Output the (x, y) coordinate of the center of the cell containing the given text.  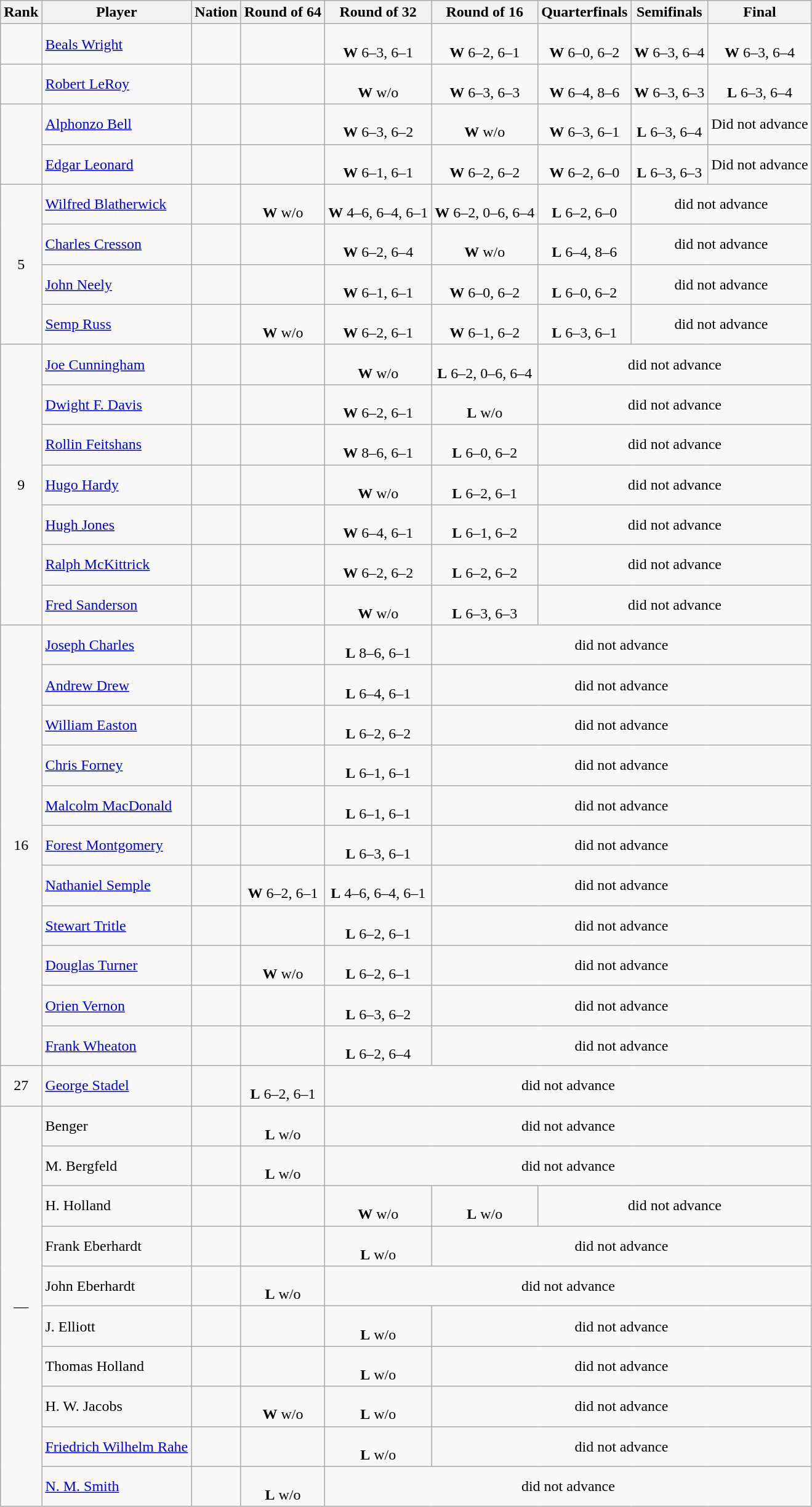
Forest Montgomery (117, 845)
H. Holland (117, 1206)
Hugh Jones (117, 525)
W 6–1, 6–2 (485, 324)
27 (21, 1085)
Rank (21, 12)
J. Elliott (117, 1327)
Friedrich Wilhelm Rahe (117, 1446)
Orien Vernon (117, 1005)
Nathaniel Semple (117, 886)
William Easton (117, 725)
L 6–1, 6–2 (485, 525)
5 (21, 264)
Player (117, 12)
John Eberhardt (117, 1286)
Dwight F. Davis (117, 404)
Alphonzo Bell (117, 124)
W 8–6, 6–1 (378, 445)
Frank Eberhardt (117, 1246)
9 (21, 484)
H. W. Jacobs (117, 1407)
Robert LeRoy (117, 84)
L 6–2, 0–6, 6–4 (485, 365)
L 6–4, 8–6 (585, 244)
L 6–2, 6–4 (378, 1046)
Beals Wright (117, 44)
L 6–4, 6–1 (378, 685)
Joe Cunningham (117, 365)
N. M. Smith (117, 1487)
Rollin Feitshans (117, 445)
L 6–3, 6–2 (378, 1005)
Douglas Turner (117, 966)
Benger (117, 1126)
Stewart Tritle (117, 925)
— (21, 1307)
Round of 64 (283, 12)
Ralph McKittrick (117, 565)
Quarterfinals (585, 12)
John Neely (117, 285)
Chris Forney (117, 765)
Fred Sanderson (117, 605)
Thomas Holland (117, 1366)
Andrew Drew (117, 685)
Joseph Charles (117, 645)
Round of 32 (378, 12)
W 6–2, 6–4 (378, 244)
L 8–6, 6–1 (378, 645)
W 4–6, 6–4, 6–1 (378, 204)
Nation (216, 12)
W 6–4, 6–1 (378, 525)
Round of 16 (485, 12)
W 6–2, 6–0 (585, 164)
Frank Wheaton (117, 1046)
Final (760, 12)
Hugo Hardy (117, 484)
George Stadel (117, 1085)
W 6–4, 8–6 (585, 84)
Edgar Leonard (117, 164)
Semp Russ (117, 324)
L 6–2, 6–0 (585, 204)
L 4–6, 6–4, 6–1 (378, 886)
M. Bergfeld (117, 1166)
Semifinals (670, 12)
W 6–2, 0–6, 6–4 (485, 204)
W 6–3, 6–2 (378, 124)
Charles Cresson (117, 244)
Wilfred Blatherwick (117, 204)
Malcolm MacDonald (117, 806)
16 (21, 846)
